Locate the cell with the specified text and output its (X, Y) center coordinate. 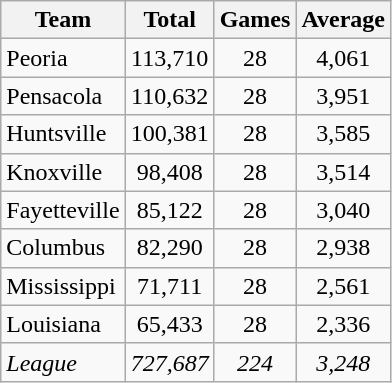
4,061 (344, 58)
Huntsville (63, 134)
224 (255, 362)
3,040 (344, 210)
113,710 (170, 58)
2,938 (344, 248)
3,585 (344, 134)
2,561 (344, 286)
3,248 (344, 362)
Knoxville (63, 172)
Pensacola (63, 96)
98,408 (170, 172)
Team (63, 20)
110,632 (170, 96)
Louisiana (63, 324)
3,951 (344, 96)
League (63, 362)
Total (170, 20)
100,381 (170, 134)
Peoria (63, 58)
71,711 (170, 286)
Columbus (63, 248)
Games (255, 20)
65,433 (170, 324)
Fayetteville (63, 210)
Average (344, 20)
727,687 (170, 362)
3,514 (344, 172)
85,122 (170, 210)
Mississippi (63, 286)
82,290 (170, 248)
2,336 (344, 324)
